Output the (x, y) coordinate of the center of the cell containing the given text.  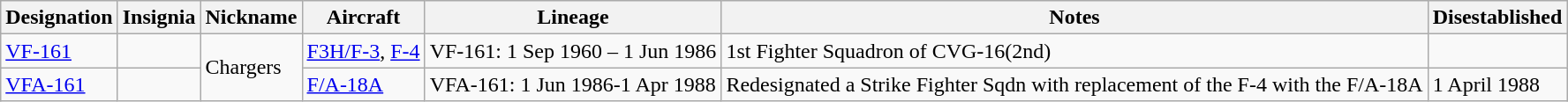
VFA-161: 1 Jun 1986-1 Apr 1988 (573, 84)
Aircraft (364, 18)
Notes (1074, 18)
VF-161: 1 Sep 1960 – 1 Jun 1986 (573, 51)
Insignia (159, 18)
Chargers (251, 68)
Designation (59, 18)
F/A-18A (364, 84)
1st Fighter Squadron of CVG-16(2nd) (1074, 51)
1 April 1988 (1497, 84)
F3H/F-3, F-4 (364, 51)
Redesignated a Strike Fighter Sqdn with replacement of the F-4 with the F/A-18A (1074, 84)
VFA-161 (59, 84)
Nickname (251, 18)
Lineage (573, 18)
VF-161 (59, 51)
Disestablished (1497, 18)
